Search for the cell housing the specified text and yield its [x, y] center coordinate. 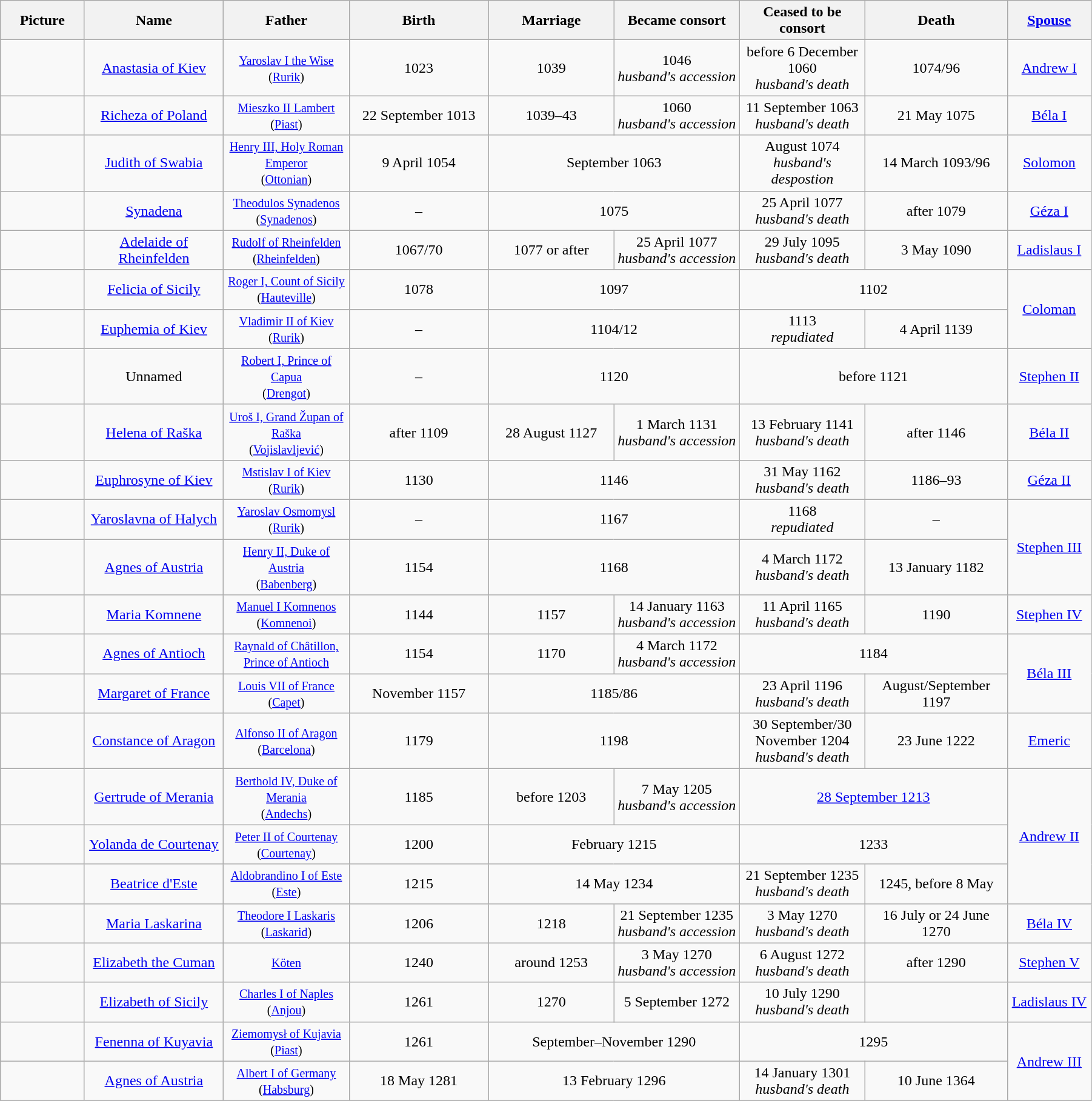
Margaret of France [154, 693]
1075 [614, 211]
1168repudiated [802, 519]
Beatrice d'Este [154, 883]
3 May 1270husband's death [802, 923]
1233 [873, 845]
Béla I [1049, 115]
September 1063 [614, 163]
Helena of Raška [154, 432]
Béla II [1049, 432]
1039–43 [551, 115]
Agnes of Antioch [154, 654]
1146 [614, 480]
Köten [286, 962]
10 July 1290husband's death [802, 1002]
Roger I, Count of Sicily(Hauteville) [286, 290]
1078 [419, 290]
11 April 1165husband's death [802, 614]
Ziemomysł of Kujavia(Piast) [286, 1041]
Stephen V [1049, 962]
1067/70 [419, 250]
1130 [419, 480]
1215 [419, 883]
Theodore I Laskaris(Laskarid) [286, 923]
Maria Laskarina [154, 923]
Gertrude of Merania [154, 797]
1206 [419, 923]
Uroš I, Grand Župan of Raška (Vojislavljević) [286, 432]
1179 [419, 741]
Fenenna of Kuyavia [154, 1041]
Death [936, 21]
November 1157 [419, 693]
Manuel I Komnenos(Komnenoi) [286, 614]
1186–93 [936, 480]
1077 or after [551, 250]
1144 [419, 614]
Alfonso II of Aragon(Barcelona) [286, 741]
after 1079 [936, 211]
after 1146 [936, 432]
22 September 1013 [419, 115]
Coloman [1049, 309]
13 February 1296 [614, 1081]
4 March 1172husband's death [802, 567]
7 May 1205 husband's accession [676, 797]
Rudolf of Rheinfelden(Rheinfelden) [286, 250]
25 April 1077 husband's accession [676, 250]
before 1121 [873, 376]
Elizabeth the Cuman [154, 962]
Constance of Aragon [154, 741]
1295 [873, 1041]
1270 [551, 1002]
Yaroslavna of Halych [154, 519]
1240 [419, 962]
21 September 1235husband's death [802, 883]
Felicia of Sicily [154, 290]
Andrew II [1049, 836]
1167 [614, 519]
Synadena [154, 211]
3 May 1090 [936, 250]
31 May 1162husband's death [802, 480]
Richeza of Poland [154, 115]
1120 [614, 376]
Henry II, Duke of Austria (Babenberg) [286, 567]
Yaroslav Osmomysl(Rurik) [286, 519]
Euphemia of Kiev [154, 328]
16 July or 24 June 1270 [936, 923]
1200 [419, 845]
21 September 1235husband's accession [676, 923]
Name [154, 21]
4 April 1139 [936, 328]
6 August 1272husband's death [802, 962]
1074/96 [936, 68]
Henry III, Holy Roman Emperor(Ottonian) [286, 163]
1184 [873, 654]
before 1203 [551, 797]
Charles I of Naples(Anjou) [286, 1002]
1157 [551, 614]
Robert I, Prince of Capua(Drengot) [286, 376]
Birth [419, 21]
30 September/30 November 1204husband's death [802, 741]
4 March 1172 husband's accession [676, 654]
Aldobrandino I of Este(Este) [286, 883]
Elizabeth of Sicily [154, 1002]
1170 [551, 654]
1218 [551, 923]
Géza I [1049, 211]
Albert I of Germany(Habsburg) [286, 1081]
1185 [419, 797]
Yolanda de Courtenay [154, 845]
14 January 1163 husband's accession [676, 614]
Solomon [1049, 163]
Anastasia of Kiev [154, 68]
Andrew I [1049, 68]
1023 [419, 68]
Béla IV [1049, 923]
Unnamed [154, 376]
Picture [42, 21]
13 January 1182 [936, 567]
1 March 1131 husband's accession [676, 432]
13 February 1141husband's death [802, 432]
3 May 1270husband's accession [676, 962]
14 January 1301husband's death [802, 1081]
Judith of Swabia [154, 163]
August 1074husband's despostion [802, 163]
1046husband's accession [676, 68]
Maria Komnene [154, 614]
Stephen IV [1049, 614]
23 April 1196husband's death [802, 693]
Berthold IV, Duke of Merania(Andechs) [286, 797]
1102 [873, 290]
21 May 1075 [936, 115]
Adelaide of Rheinfelden [154, 250]
Mstislav I of Kiev(Rurik) [286, 480]
Father [286, 21]
29 July 1095husband's death [802, 250]
February 1215 [614, 845]
1245, before 8 May [936, 883]
Euphrosyne of Kiev [154, 480]
Ladislaus I [1049, 250]
after 1109 [419, 432]
10 June 1364 [936, 1081]
1097 [614, 290]
1104/12 [614, 328]
1060husband's accession [676, 115]
23 June 1222 [936, 741]
Emeric [1049, 741]
Marriage [551, 21]
1190 [936, 614]
25 April 1077husband's death [802, 211]
Ceased to be consort [802, 21]
Andrew III [1049, 1061]
before 6 December 1060husband's death [802, 68]
1039 [551, 68]
Stephen II [1049, 376]
Géza II [1049, 480]
1113repudiated [802, 328]
28 September 1213 [873, 797]
Vladimir II of Kiev(Rurik) [286, 328]
around 1253 [551, 962]
14 March 1093/96 [936, 163]
Stephen III [1049, 547]
1198 [614, 741]
18 May 1281 [419, 1081]
14 May 1234 [614, 883]
28 August 1127 [551, 432]
after 1290 [936, 962]
Spouse [1049, 21]
11 September 1063husband's death [802, 115]
9 April 1054 [419, 163]
Raynald of Châtillon, Prince of Antioch [286, 654]
Theodulos Synadenos(Synadenos) [286, 211]
Mieszko II Lambert (Piast) [286, 115]
Ladislaus IV [1049, 1002]
Louis VII of France (Capet) [286, 693]
1185/86 [614, 693]
August/September 1197 [936, 693]
5 September 1272 [676, 1002]
Béla III [1049, 674]
September–November 1290 [614, 1041]
1168 [614, 567]
Became consort [676, 21]
Yaroslav I the Wise(Rurik) [286, 68]
Peter II of Courtenay (Courtenay) [286, 845]
